Return the [x, y] coordinate for the center point of the cell that contains the specified text.  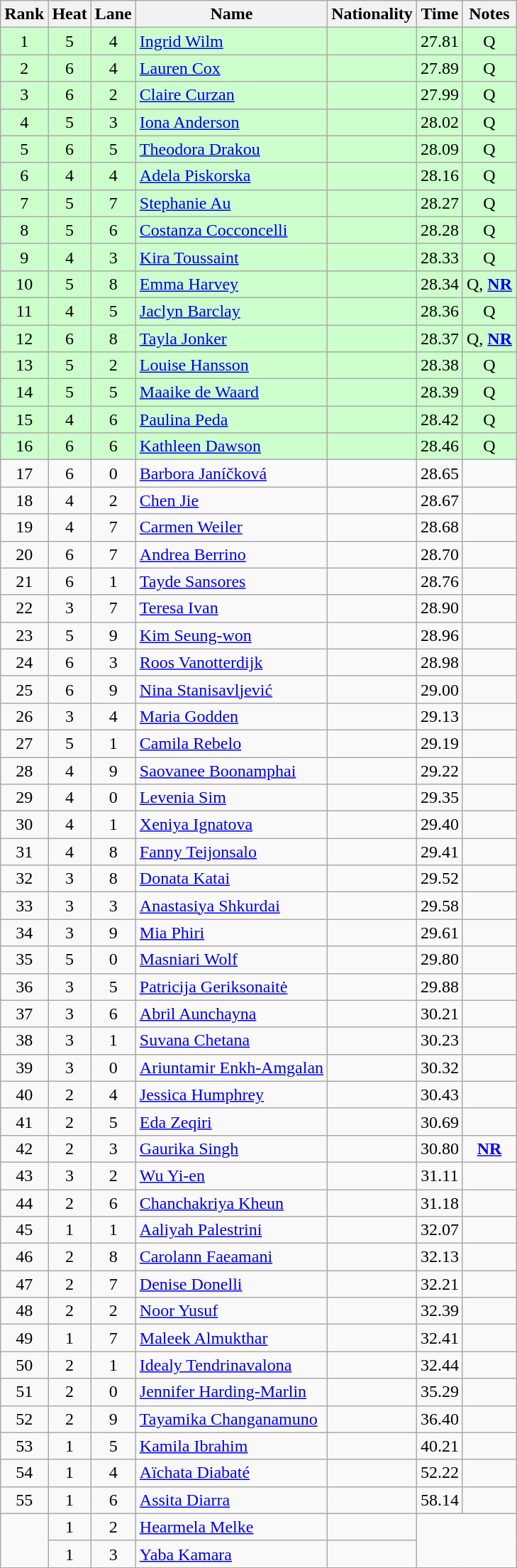
15 [24, 420]
Maaike de Waard [231, 393]
29.00 [440, 689]
24 [24, 662]
16 [24, 446]
Eda Zeqiri [231, 1122]
Maleek Almukthar [231, 1338]
30.43 [440, 1095]
Chen Jie [231, 500]
51 [24, 1392]
Tayla Jonker [231, 339]
29.80 [440, 960]
53 [24, 1446]
29.58 [440, 906]
11 [24, 311]
46 [24, 1257]
28.42 [440, 420]
30.21 [440, 1014]
28.28 [440, 230]
29.35 [440, 798]
Claire Curzan [231, 95]
29.40 [440, 825]
Kira Toussaint [231, 257]
Rank [24, 14]
42 [24, 1148]
Andrea Berrino [231, 554]
Maria Godden [231, 716]
28 [24, 770]
47 [24, 1284]
Abril Aunchayna [231, 1014]
14 [24, 393]
28.98 [440, 662]
10 [24, 284]
45 [24, 1230]
23 [24, 635]
Notes [489, 14]
Time [440, 14]
Tayamika Changanamuno [231, 1419]
40.21 [440, 1446]
19 [24, 527]
32.21 [440, 1284]
39 [24, 1068]
Jennifer Harding-Marlin [231, 1392]
28.39 [440, 393]
21 [24, 581]
36.40 [440, 1419]
35 [24, 960]
Fanny Teijonsalo [231, 852]
30.69 [440, 1122]
Xeniya Ignatova [231, 825]
28.34 [440, 284]
28.27 [440, 203]
31.11 [440, 1175]
Ariuntamir Enkh-Amgalan [231, 1068]
29.41 [440, 852]
28.68 [440, 527]
Roos Vanotterdijk [231, 662]
38 [24, 1041]
Aïchata Diabaté [231, 1473]
Denise Donelli [231, 1284]
31 [24, 852]
25 [24, 689]
28.65 [440, 473]
Assita Diarra [231, 1500]
Kim Seung-won [231, 635]
17 [24, 473]
44 [24, 1203]
28.70 [440, 554]
Heat [70, 14]
Gaurika Singh [231, 1148]
28.37 [440, 339]
30.23 [440, 1041]
30 [24, 825]
Nationality [372, 14]
29.52 [440, 879]
52.22 [440, 1473]
Nina Stanisavljević [231, 689]
Lauren Cox [231, 68]
18 [24, 500]
Lane [113, 14]
29.22 [440, 770]
28.33 [440, 257]
Costanza Cocconcelli [231, 230]
30.32 [440, 1068]
Tayde Sansores [231, 581]
40 [24, 1095]
27.99 [440, 95]
13 [24, 366]
27.89 [440, 68]
12 [24, 339]
Louise Hansson [231, 366]
32.41 [440, 1338]
29 [24, 798]
Patricija Geriksonaitė [231, 987]
32.39 [440, 1311]
28.36 [440, 311]
Paulina Peda [231, 420]
28.16 [440, 176]
28.67 [440, 500]
Chanchakriya Kheun [231, 1203]
Theodora Drakou [231, 149]
Jessica Humphrey [231, 1095]
41 [24, 1122]
22 [24, 608]
Kathleen Dawson [231, 446]
43 [24, 1175]
55 [24, 1500]
28.96 [440, 635]
28.09 [440, 149]
36 [24, 987]
52 [24, 1419]
Noor Yusuf [231, 1311]
28.46 [440, 446]
32.44 [440, 1365]
Anastasiya Shkurdai [231, 906]
33 [24, 906]
29.13 [440, 716]
Adela Piskorska [231, 176]
Mia Phiri [231, 933]
Saovanee Boonamphai [231, 770]
29.19 [440, 743]
54 [24, 1473]
26 [24, 716]
Donata Katai [231, 879]
Iona Anderson [231, 122]
30.80 [440, 1148]
27 [24, 743]
29.61 [440, 933]
50 [24, 1365]
Camila Rebelo [231, 743]
Carmen Weiler [231, 527]
28.76 [440, 581]
Idealy Tendrinavalona [231, 1365]
58.14 [440, 1500]
48 [24, 1311]
32.07 [440, 1230]
27.81 [440, 41]
Hearmela Melke [231, 1527]
49 [24, 1338]
Stephanie Au [231, 203]
Emma Harvey [231, 284]
Jaclyn Barclay [231, 311]
Ingrid Wilm [231, 41]
29.88 [440, 987]
Barbora Janíčková [231, 473]
Name [231, 14]
35.29 [440, 1392]
Carolann Faeamani [231, 1257]
28.38 [440, 366]
37 [24, 1014]
Aaliyah Palestrini [231, 1230]
20 [24, 554]
Wu Yi-en [231, 1175]
Yaba Kamara [231, 1554]
28.90 [440, 608]
Suvana Chetana [231, 1041]
NR [489, 1148]
Kamila Ibrahim [231, 1446]
28.02 [440, 122]
32 [24, 879]
32.13 [440, 1257]
Levenia Sim [231, 798]
Teresa Ivan [231, 608]
31.18 [440, 1203]
Masniari Wolf [231, 960]
34 [24, 933]
